Search for the cell housing the specified text and yield its [x, y] center coordinate. 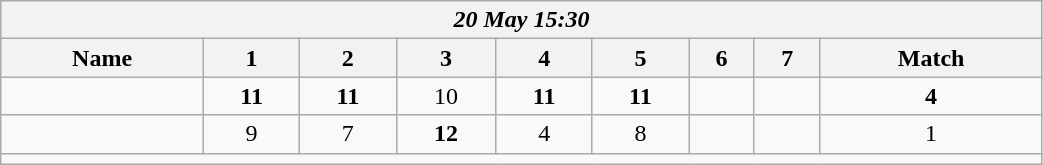
8 [640, 134]
20 May 15:30 [522, 20]
6 [722, 58]
9 [251, 134]
3 [446, 58]
5 [640, 58]
12 [446, 134]
Match [931, 58]
10 [446, 96]
2 [348, 58]
Name [102, 58]
